Scan for the cell matching the given text and deliver its (x, y) coordinate at center. 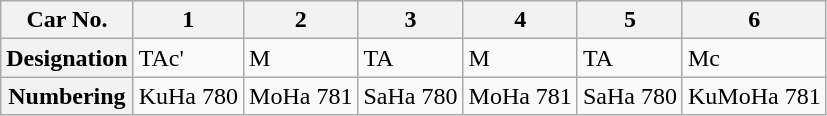
1 (188, 20)
Mc (754, 58)
6 (754, 20)
5 (630, 20)
KuMoHa 781 (754, 96)
TAc' (188, 58)
4 (520, 20)
3 (410, 20)
2 (301, 20)
Numbering (67, 96)
KuHa 780 (188, 96)
Car No. (67, 20)
Designation (67, 58)
